Search for the cell housing the specified text and yield its (x, y) center coordinate. 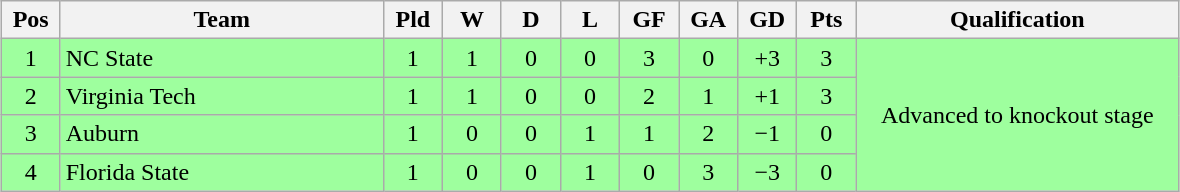
−3 (768, 172)
GA (708, 20)
Florida State (222, 172)
Virginia Tech (222, 96)
−1 (768, 134)
Pos (30, 20)
Pts (826, 20)
W (472, 20)
Qualification (1018, 20)
Pld (412, 20)
+1 (768, 96)
Team (222, 20)
D (530, 20)
Advanced to knockout stage (1018, 115)
4 (30, 172)
Auburn (222, 134)
GD (768, 20)
GF (650, 20)
NC State (222, 58)
L (590, 20)
+3 (768, 58)
